Return the [X, Y] coordinate for the center point of the cell that contains the specified text.  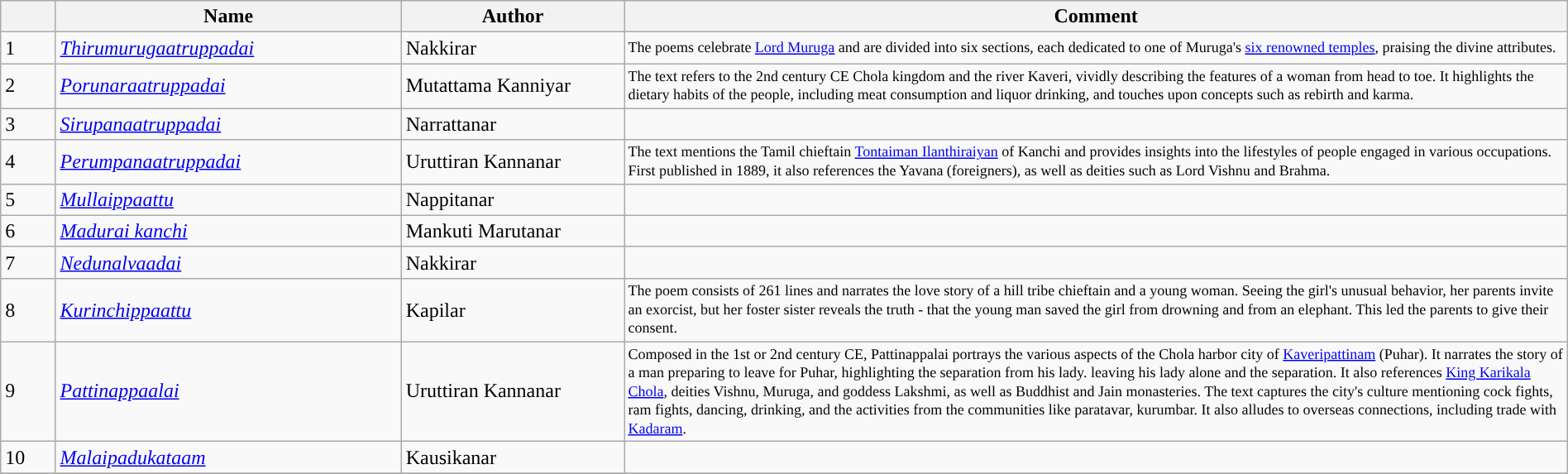
9 [28, 392]
Comment [1096, 17]
5 [28, 199]
Malaipadukataam [228, 457]
Mutattama Kanniyar [513, 86]
Pattinappaalai [228, 392]
10 [28, 457]
4 [28, 162]
1 [28, 48]
Porunaraatruppadai [228, 86]
Mankuti Marutanar [513, 231]
Name [228, 17]
Nappitanar [513, 199]
Author [513, 17]
Kapilar [513, 309]
Thirumurugaatruppadai [228, 48]
3 [28, 124]
Mullaippaattu [228, 199]
Madurai kanchi [228, 231]
Perumpanaatruppadai [228, 162]
Sirupanaatruppadai [228, 124]
2 [28, 86]
Kurinchippaattu [228, 309]
8 [28, 309]
7 [28, 262]
Narrattanar [513, 124]
Kausikanar [513, 457]
Nedunalvaadai [228, 262]
6 [28, 231]
